Determine the [X, Y] coordinate at the center of the cell enclosing the given text.  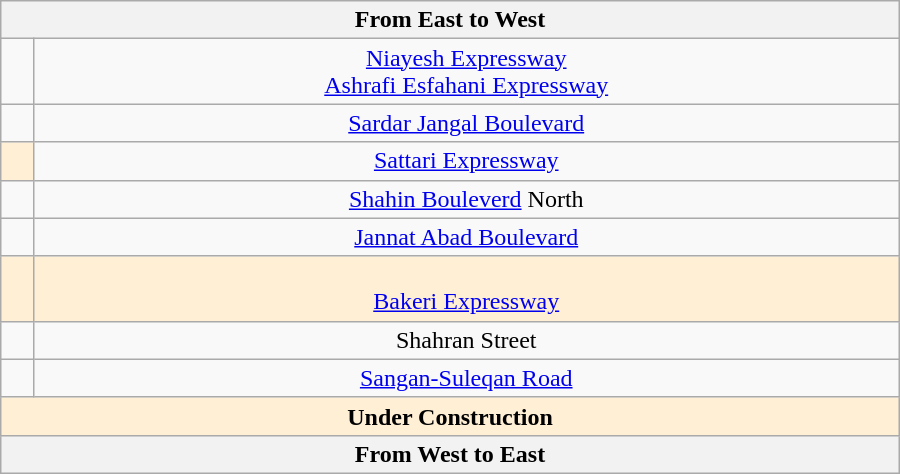
Under Construction [450, 416]
Bakeri Expressway [466, 288]
Sangan-Suleqan Road [466, 378]
Sardar Jangal Boulevard [466, 123]
Niayesh Expressway Ashrafi Esfahani Expressway [466, 72]
Sattari Expressway [466, 161]
Jannat Abad Boulevard [466, 237]
From East to West [450, 20]
Shahran Street [466, 340]
Shahin Bouleverd North [466, 199]
From West to East [450, 454]
